For the text-containing cell, return its midpoint in [x, y] coordinate format. 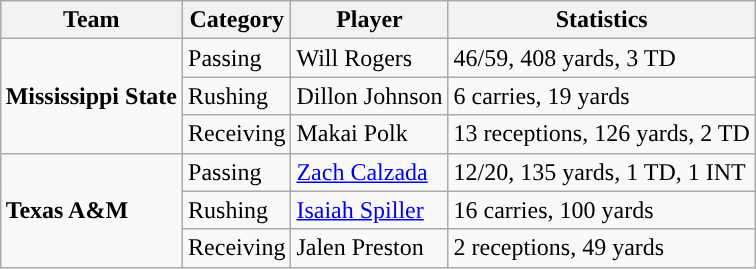
Dillon Johnson [370, 96]
Zach Calzada [370, 172]
16 carries, 100 yards [602, 210]
Team [91, 20]
Statistics [602, 20]
Will Rogers [370, 58]
2 receptions, 49 yards [602, 248]
Mississippi State [91, 96]
13 receptions, 126 yards, 2 TD [602, 134]
Category [237, 20]
Jalen Preston [370, 248]
46/59, 408 yards, 3 TD [602, 58]
Texas A&M [91, 210]
Isaiah Spiller [370, 210]
Player [370, 20]
6 carries, 19 yards [602, 96]
12/20, 135 yards, 1 TD, 1 INT [602, 172]
Makai Polk [370, 134]
